For the text-containing cell, return its midpoint in (x, y) coordinate format. 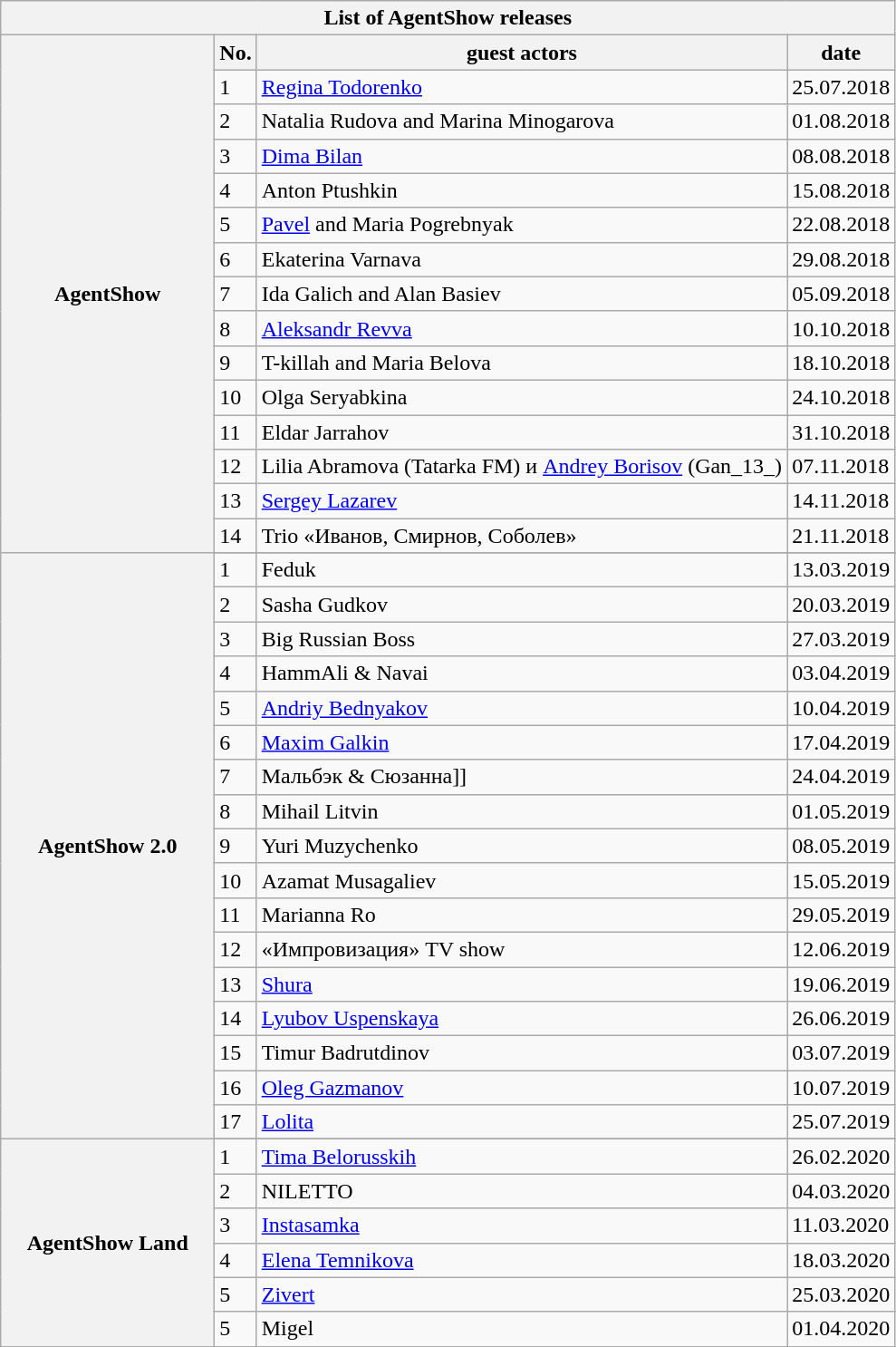
03.07.2019 (841, 1053)
Elena Temnikova (522, 1260)
Natalia Rudova and Marina Minogarova (522, 121)
20.03.2019 (841, 605)
15 (236, 1053)
Sergey Lazarev (522, 501)
04.03.2020 (841, 1191)
Andriy Bednyakov (522, 708)
AgentShow 2.0 (108, 847)
Lyubov Uspenskaya (522, 1019)
13.03.2019 (841, 570)
T-killah and Maria Belova (522, 363)
Olga Seryabkina (522, 397)
Dima Bilan (522, 156)
19.06.2019 (841, 984)
Timur Badrutdinov (522, 1053)
No. (236, 53)
Azamat Musagaliev (522, 880)
11.03.2020 (841, 1226)
10.07.2019 (841, 1088)
Big Russian Boss (522, 639)
25.07.2019 (841, 1122)
31.10.2018 (841, 432)
24.04.2019 (841, 777)
Zivert (522, 1294)
25.07.2018 (841, 87)
18.03.2020 (841, 1260)
date (841, 53)
17.04.2019 (841, 742)
Lilia Abramova (Tatarka FM) и Andrey Borisov (Gan_13_) (522, 467)
07.11.2018 (841, 467)
Anton Ptushkin (522, 190)
01.08.2018 (841, 121)
Aleksandr Revva (522, 328)
15.05.2019 (841, 880)
10.10.2018 (841, 328)
17 (236, 1122)
Ida Galich and Alan Basiev (522, 294)
Regina Todorenko (522, 87)
Maxim Galkin (522, 742)
List of AgentShow releases (448, 18)
guest actors (522, 53)
Мальбэк & Сюзанна]] (522, 777)
26.06.2019 (841, 1019)
Lolita (522, 1122)
26.02.2020 (841, 1157)
08.05.2019 (841, 846)
Instasamka (522, 1226)
22.08.2018 (841, 225)
29.05.2019 (841, 915)
29.08.2018 (841, 259)
«Импровизация» TV show (522, 949)
Pavel and Maria Pogrebnyak (522, 225)
01.04.2020 (841, 1329)
Ekaterina Varnava (522, 259)
Sasha Gudkov (522, 605)
03.04.2019 (841, 673)
Tima Belorusskih (522, 1157)
Marianna Ro (522, 915)
25.03.2020 (841, 1294)
Trio «Иванов, Смирнов, Соболев» (522, 536)
21.11.2018 (841, 536)
05.09.2018 (841, 294)
27.03.2019 (841, 639)
Yuri Muzychenko (522, 846)
24.10.2018 (841, 397)
Mihail Litvin (522, 811)
AgentShow Land (108, 1243)
Migel (522, 1329)
12.06.2019 (841, 949)
14.11.2018 (841, 501)
NILETTO (522, 1191)
Feduk (522, 570)
10.04.2019 (841, 708)
01.05.2019 (841, 811)
Oleg Gazmanov (522, 1088)
Shura (522, 984)
AgentShow (108, 294)
Eldar Jarrahov (522, 432)
16 (236, 1088)
HammAli & Navai (522, 673)
15.08.2018 (841, 190)
08.08.2018 (841, 156)
18.10.2018 (841, 363)
